For the text-containing cell, return its midpoint in [x, y] coordinate format. 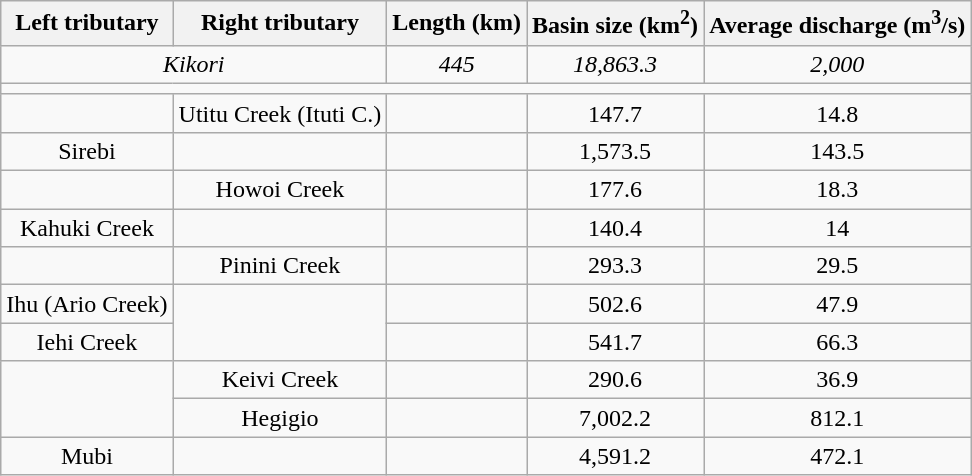
445 [457, 64]
18,863.3 [616, 64]
7,002.2 [616, 418]
14.8 [838, 113]
Howoi Creek [280, 190]
2,000 [838, 64]
Keivi Creek [280, 380]
Kikori [194, 64]
177.6 [616, 190]
Left tributary [87, 24]
29.5 [838, 266]
Mubi [87, 456]
Iehi Creek [87, 342]
4,591.2 [616, 456]
Kahuki Creek [87, 228]
Right tributary [280, 24]
Average discharge (m3/s) [838, 24]
18.3 [838, 190]
290.6 [616, 380]
36.9 [838, 380]
472.1 [838, 456]
541.7 [616, 342]
Ihu (Ario Creek) [87, 304]
293.3 [616, 266]
Sirebi [87, 151]
Utitu Creek (Ituti C.) [280, 113]
47.9 [838, 304]
143.5 [838, 151]
502.6 [616, 304]
812.1 [838, 418]
140.4 [616, 228]
Hegigio [280, 418]
147.7 [616, 113]
Pinini Creek [280, 266]
1,573.5 [616, 151]
14 [838, 228]
Length (km) [457, 24]
Basin size (km2) [616, 24]
66.3 [838, 342]
